Capture the cell that displays the provided text and extract its [X, Y] central coordinate. 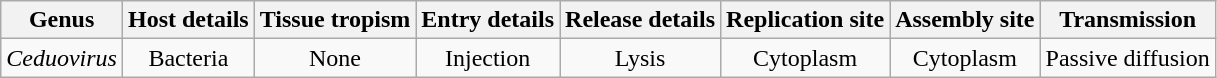
Tissue tropism [335, 20]
Transmission [1128, 20]
Lysis [640, 58]
Genus [62, 20]
Replication site [806, 20]
Ceduovirus [62, 58]
Bacteria [188, 58]
Passive diffusion [1128, 58]
None [335, 58]
Release details [640, 20]
Entry details [488, 20]
Injection [488, 58]
Host details [188, 20]
Assembly site [965, 20]
